Find where the given text appears and provide that cell's center as (X, Y) coordinate. 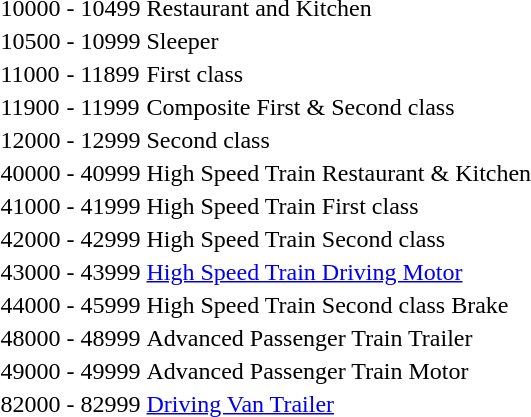
42999 (110, 239)
40999 (110, 173)
11899 (110, 74)
11999 (110, 107)
41999 (110, 206)
45999 (110, 305)
12999 (110, 140)
48999 (110, 338)
49999 (110, 371)
10999 (110, 41)
43999 (110, 272)
